Extract the (x, y) coordinate from the center of the cell holding the provided text.  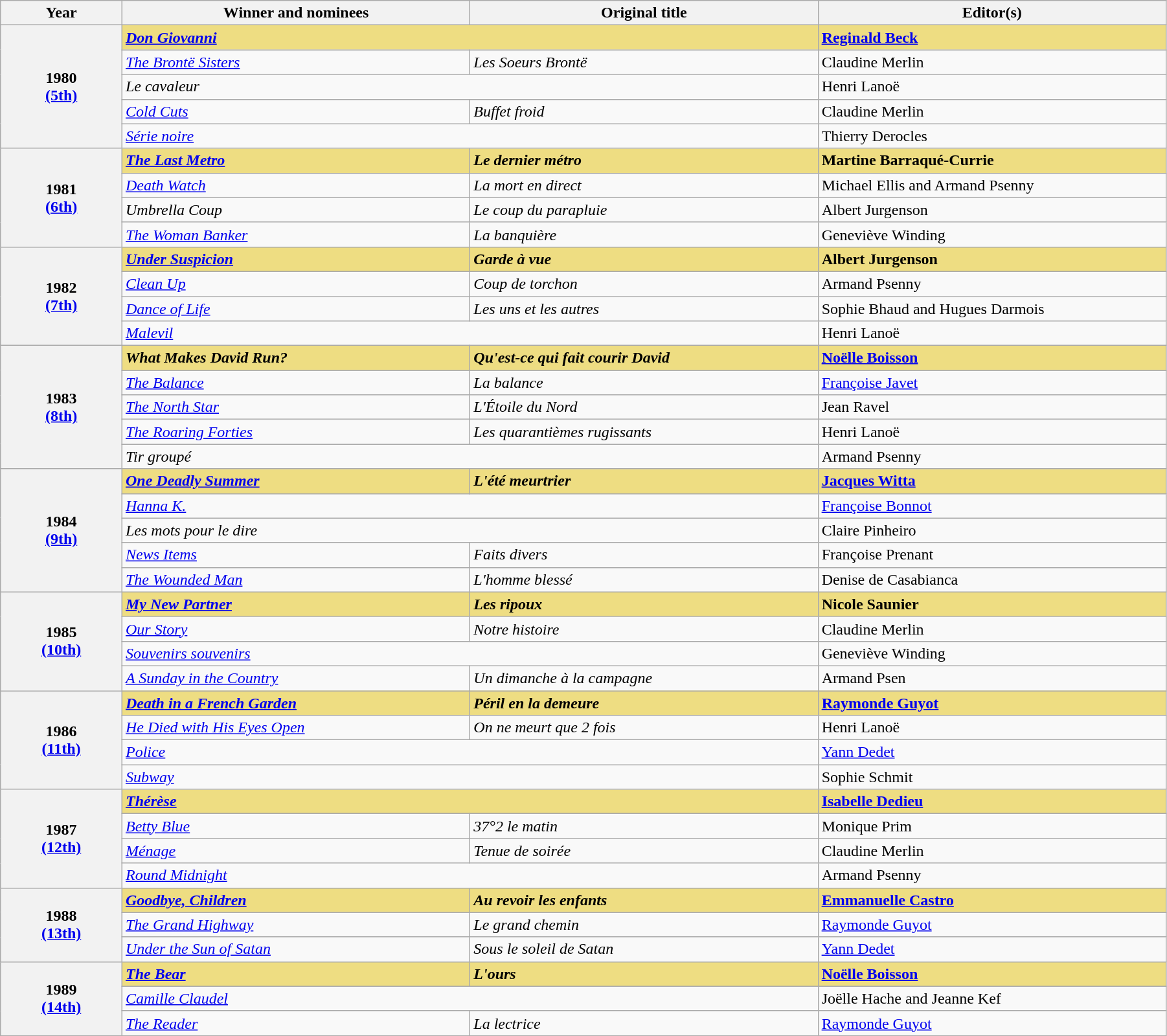
Notre histoire (644, 629)
The Reader (295, 1023)
Buffet froid (644, 111)
Armand Psen (992, 678)
Michael Ellis and Armand Psenny (992, 185)
Péril en la demeure (644, 703)
Reginald Beck (992, 38)
Clean Up (295, 284)
Under Suspicion (295, 259)
Sous le soleil de Satan (644, 949)
Le coup du parapluie (644, 210)
Emmanuelle Castro (992, 900)
Sophie Bhaud and Hugues Darmois (992, 309)
Police (470, 752)
Tir groupé (470, 456)
Our Story (295, 629)
37°2 le matin (644, 826)
Martine Barraqué-Currie (992, 161)
Subway (470, 777)
L'été meurtrier (644, 481)
Death in a French Garden (295, 703)
Round Midnight (470, 875)
Nicole Saunier (992, 604)
Les ripoux (644, 604)
One Deadly Summer (295, 481)
News Items (295, 555)
Françoise Javet (992, 383)
Au revoir les enfants (644, 900)
1986(11th) (62, 739)
1984(9th) (62, 530)
1980(5th) (62, 87)
Tenue de soirée (644, 851)
Garde à vue (644, 259)
Faits divers (644, 555)
Monique Prim (992, 826)
Editor(s) (992, 13)
La mort en direct (644, 185)
My New Partner (295, 604)
Original title (644, 13)
Série noire (470, 136)
Umbrella Coup (295, 210)
What Makes David Run? (295, 358)
Coup de torchon (644, 284)
Winner and nominees (295, 13)
Le cavaleur (470, 87)
Denise de Casabianca (992, 580)
The Woman Banker (295, 234)
1981(6th) (62, 197)
Thierry Derocles (992, 136)
1983(8th) (62, 407)
Goodbye, Children (295, 900)
1989(14th) (62, 998)
L'homme blessé (644, 580)
Joëlle Hache and Jeanne Kef (992, 998)
Camille Claudel (470, 998)
Ménage (295, 851)
Malevil (470, 333)
Cold Cuts (295, 111)
Les mots pour le dire (470, 530)
Dance of Life (295, 309)
Françoise Prenant (992, 555)
L'Étoile du Nord (644, 407)
Jean Ravel (992, 407)
Un dimanche à la campagne (644, 678)
Claire Pinheiro (992, 530)
The Balance (295, 383)
La balance (644, 383)
1985(10th) (62, 641)
Year (62, 13)
The Wounded Man (295, 580)
The North Star (295, 407)
Hanna K. (470, 506)
Don Giovanni (470, 38)
La banquière (644, 234)
The Grand Highway (295, 925)
Thérèse (470, 802)
Jacques Witta (992, 481)
Betty Blue (295, 826)
Souvenirs souvenirs (470, 653)
L'ours (644, 974)
Françoise Bonnot (992, 506)
Les uns et les autres (644, 309)
1982(7th) (62, 296)
The Last Metro (295, 161)
The Roaring Forties (295, 432)
Les Soeurs Brontë (644, 62)
Under the Sun of Satan (295, 949)
The Brontë Sisters (295, 62)
A Sunday in the Country (295, 678)
La lectrice (644, 1023)
Sophie Schmit (992, 777)
Qu'est-ce qui fait courir David (644, 358)
Isabelle Dedieu (992, 802)
The Bear (295, 974)
He Died with His Eyes Open (295, 728)
Le dernier métro (644, 161)
Death Watch (295, 185)
1988(13th) (62, 925)
On ne meurt que 2 fois (644, 728)
Les quarantièmes rugissants (644, 432)
Le grand chemin (644, 925)
1987(12th) (62, 839)
